Locate the cell with the specified text and output its [x, y] center coordinate. 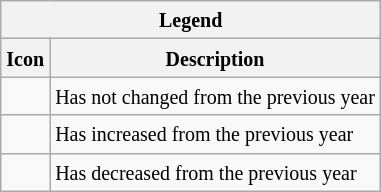
Icon [26, 58]
Has decreased from the previous year [216, 172]
Has increased from the previous year [216, 134]
Legend [191, 20]
Has not changed from the previous year [216, 96]
Description [216, 58]
